Detect which cell encompasses the target text, then output its (x, y) center coordinate. 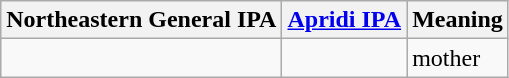
Meaning (458, 20)
mother (458, 58)
Northeastern General IPA (142, 20)
Apridi IPA (344, 20)
